Scan for the cell matching the given text and deliver its [x, y] coordinate at center. 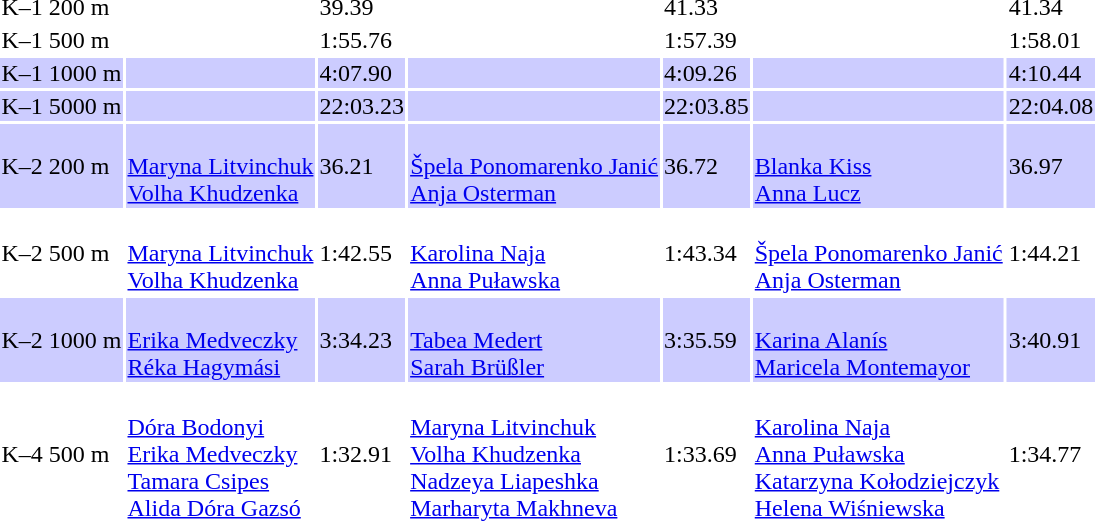
1:44.21 [1051, 253]
36.72 [707, 166]
3:34.23 [362, 340]
Karolina NajaAnna Puławska [534, 253]
22:03.85 [707, 106]
K–2 200 m [62, 166]
36.21 [362, 166]
K–1 500 m [62, 40]
K–1 1000 m [62, 73]
22:04.08 [1051, 106]
36.97 [1051, 166]
1:58.01 [1051, 40]
3:40.91 [1051, 340]
4:09.26 [707, 73]
1:55.76 [362, 40]
K–2 500 m [62, 253]
3:35.59 [707, 340]
1:57.39 [707, 40]
1:42.55 [362, 253]
Tabea MedertSarah Brüßler [534, 340]
22:03.23 [362, 106]
4:10.44 [1051, 73]
Erika MedveczkyRéka Hagymási [220, 340]
K–2 1000 m [62, 340]
Karina AlanísMaricela Montemayor [878, 340]
1:43.34 [707, 253]
K–1 5000 m [62, 106]
4:07.90 [362, 73]
Blanka KissAnna Lucz [878, 166]
